Search for the cell housing the specified text and yield its [X, Y] center coordinate. 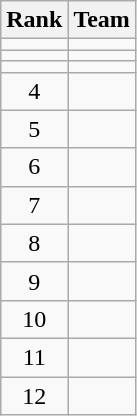
8 [34, 243]
4 [34, 91]
6 [34, 167]
Rank [34, 20]
7 [34, 205]
12 [34, 395]
Team [102, 20]
5 [34, 129]
10 [34, 319]
11 [34, 357]
9 [34, 281]
